Scan for the cell matching the given text and deliver its (X, Y) coordinate at center. 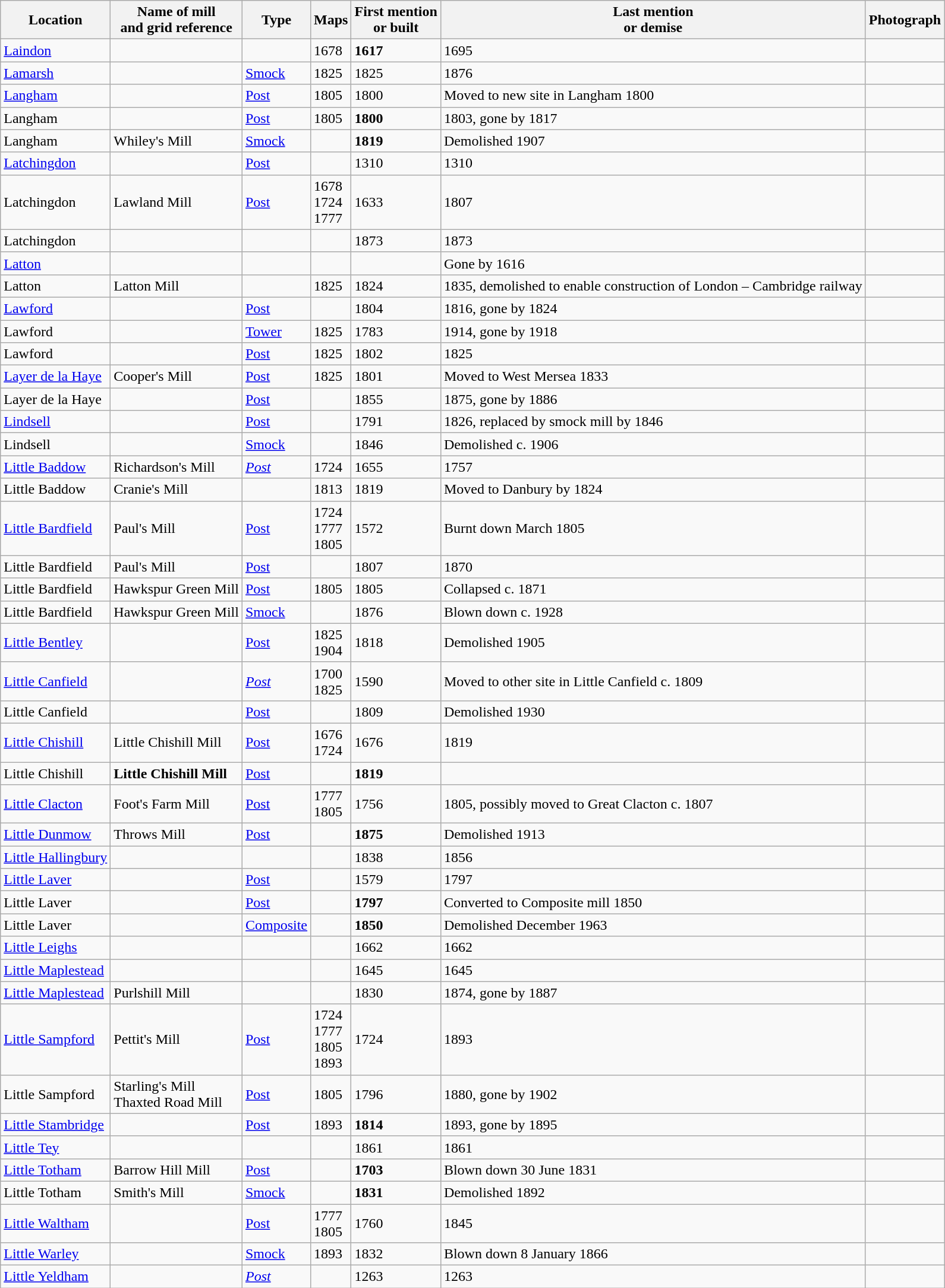
Cooper's Mill (177, 377)
Demolished 1913 (653, 835)
Foot's Farm Mill (177, 804)
Demolished 1905 (653, 643)
Last mention or demise (653, 20)
Name of milland grid reference (177, 20)
Photograph (905, 20)
Blown down c. 1928 (653, 612)
1703 (396, 1170)
Tower (276, 331)
Demolished 1907 (653, 141)
Moved to new site in Langham 1800 (653, 96)
1856 (653, 857)
1796 (396, 1094)
Blown down 8 January 1866 (653, 1254)
1880, gone by 1902 (653, 1094)
Lamarsh (56, 73)
1875 (396, 835)
1835, demolished to enable construction of London – Cambridge railway (653, 286)
1803, gone by 1817 (653, 118)
1816, gone by 1824 (653, 308)
Moved to West Mersea 1833 (653, 377)
Laindon (56, 50)
1850 (396, 925)
1893, gone by 1895 (653, 1125)
1804 (396, 308)
1855 (396, 399)
1914, gone by 1918 (653, 331)
Little Waltham (56, 1223)
1830 (396, 993)
Location (56, 20)
Pettit's Mill (177, 1040)
17001825 (331, 681)
Smith's Mill (177, 1192)
1572 (396, 528)
Little Clacton (56, 804)
1838 (396, 857)
1756 (396, 804)
1791 (396, 422)
1874, gone by 1887 (653, 993)
Demolished 1930 (653, 712)
1846 (396, 444)
Throws Mill (177, 835)
1757 (653, 467)
Type (276, 20)
1826, replaced by smock mill by 1846 (653, 422)
1724177718051893 (331, 1040)
1676 (396, 743)
1760 (396, 1223)
Demolished December 1963 (653, 925)
Cranie's Mill (177, 490)
1875, gone by 1886 (653, 399)
Little Dunmow (56, 835)
Blown down 30 June 1831 (653, 1170)
Collapsed c. 1871 (653, 589)
1802 (396, 354)
Little Yeldham (56, 1277)
Little Stambridge (56, 1125)
Whiley's Mill (177, 141)
1824 (396, 286)
1678 (331, 50)
1814 (396, 1125)
16761724 (331, 743)
Gone by 1616 (653, 263)
1783 (396, 331)
1590 (396, 681)
1695 (653, 50)
Starling's MillThaxted Road Mill (177, 1094)
Demolished 1892 (653, 1192)
1832 (396, 1254)
Converted to Composite mill 1850 (653, 902)
1809 (396, 712)
1579 (396, 880)
18251904 (331, 643)
167817241777 (331, 202)
1801 (396, 377)
1805, possibly moved to Great Clacton c. 1807 (653, 804)
Little Tey (56, 1147)
Richardson's Mill (177, 467)
Moved to other site in Little Canfield c. 1809 (653, 681)
Demolished c. 1906 (653, 444)
Lawland Mill (177, 202)
Maps (331, 20)
1831 (396, 1192)
Purlshill Mill (177, 993)
1633 (396, 202)
Little Hallingbury (56, 857)
1870 (653, 567)
172417771805 (331, 528)
1845 (653, 1223)
Little Warley (56, 1254)
Composite (276, 925)
Little Leighs (56, 948)
1655 (396, 467)
Moved to Danbury by 1824 (653, 490)
Latton Mill (177, 286)
1813 (331, 490)
Barrow Hill Mill (177, 1170)
Little Bentley (56, 643)
Burnt down March 1805 (653, 528)
First mentionor built (396, 20)
1818 (396, 643)
1617 (396, 50)
